Return [X, Y] of the center of cell containing provided text 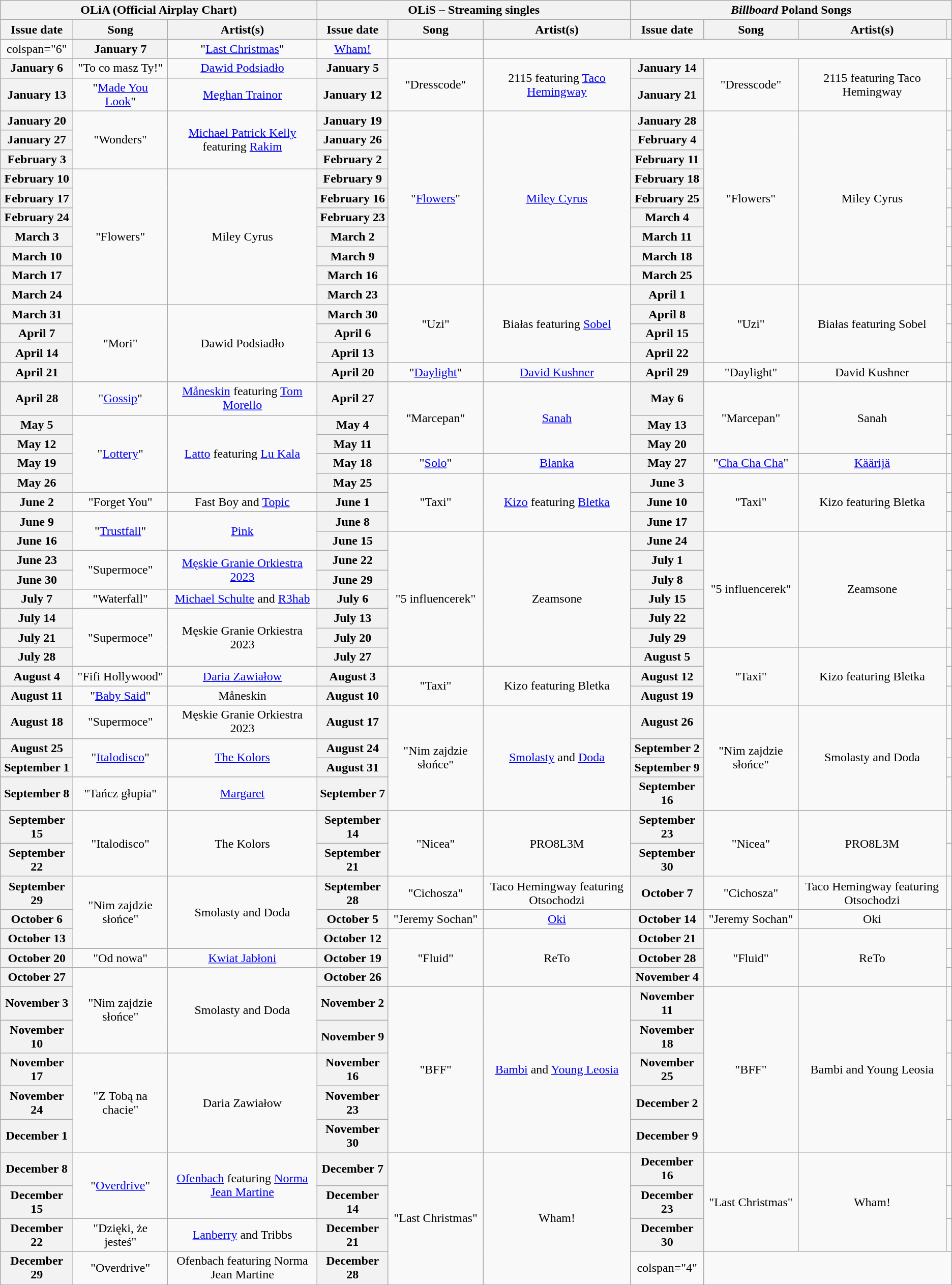
August 5 [667, 657]
October 19 [352, 958]
November 25 [667, 1070]
February 25 [667, 198]
July 7 [37, 599]
colspan="4" [667, 1268]
April 7 [37, 334]
January 13 [37, 95]
March 4 [667, 217]
June 1 [352, 502]
October 28 [667, 958]
March 10 [37, 256]
OLiS – Streaming singles [474, 10]
"Wonders" [121, 140]
June 2 [37, 502]
August 17 [352, 722]
"Fifi Hollywood" [121, 676]
Meghan Trainor [243, 95]
"Solo" [435, 463]
May 18 [352, 463]
May 26 [37, 483]
December 21 [352, 1235]
February 9 [352, 178]
July 13 [352, 618]
Billboard Poland Songs [791, 10]
February 4 [667, 140]
December 1 [37, 1136]
May 27 [667, 463]
March 30 [352, 314]
March 2 [352, 236]
December 16 [667, 1169]
"To co masz Ty!" [121, 68]
September 23 [667, 827]
April 29 [667, 372]
"Made You Look" [121, 95]
Pink [243, 531]
October 12 [352, 938]
November 11 [667, 1004]
Lanberry and Tribbs [243, 1235]
Michael Patrick Kelly featuring Rakim [243, 140]
September 30 [667, 859]
Fast Boy and Topic [243, 502]
May 6 [667, 399]
September 2 [667, 748]
October 26 [352, 977]
June 15 [352, 541]
June 8 [352, 521]
April 1 [667, 295]
October 21 [667, 938]
February 23 [352, 217]
June 24 [667, 541]
November 24 [37, 1102]
July 28 [37, 657]
August 19 [667, 696]
November 16 [352, 1070]
July 14 [37, 618]
November 17 [37, 1070]
September 22 [37, 859]
October 6 [37, 919]
March 9 [352, 256]
February 11 [667, 159]
July 15 [667, 599]
March 24 [37, 295]
April 8 [667, 314]
August 11 [37, 696]
June 23 [37, 560]
"Waterfall" [121, 599]
October 5 [352, 919]
November 3 [37, 1004]
January 7 [121, 49]
"Od nowa" [121, 958]
December 23 [667, 1202]
July 22 [667, 618]
February 3 [37, 159]
October 13 [37, 938]
December 7 [352, 1169]
May 12 [37, 444]
January 28 [667, 121]
February 10 [37, 178]
September 16 [667, 793]
September 21 [352, 859]
April 21 [37, 372]
January 21 [667, 95]
April 28 [37, 399]
October 14 [667, 919]
"Z Tobą na chacie" [121, 1102]
April 6 [352, 334]
December 22 [37, 1235]
June 29 [352, 579]
August 25 [37, 748]
June 16 [37, 541]
April 20 [352, 372]
September 15 [37, 827]
November 4 [667, 977]
January 14 [667, 68]
April 15 [667, 334]
August 4 [37, 676]
Michael Schulte and R3hab [243, 599]
September 1 [37, 767]
colspan="6" [37, 49]
December 8 [37, 1169]
January 19 [352, 121]
July 29 [667, 638]
April 27 [352, 399]
November 23 [352, 1102]
"Tańcz głupia" [121, 793]
March 31 [37, 314]
July 27 [352, 657]
July 21 [37, 638]
May 13 [667, 425]
June 17 [667, 521]
December 30 [667, 1235]
December 9 [667, 1136]
December 29 [37, 1268]
March 18 [667, 256]
February 17 [37, 198]
"Gossip" [121, 399]
"Cha Cha Cha" [751, 463]
August 31 [352, 767]
July 1 [667, 560]
"Trustfall" [121, 531]
September 7 [352, 793]
December 15 [37, 1202]
February 16 [352, 198]
May 19 [37, 463]
February 24 [37, 217]
November 2 [352, 1004]
November 18 [667, 1036]
Blanka [557, 463]
July 8 [667, 579]
May 20 [667, 444]
Käärijä [872, 463]
June 10 [667, 502]
October 20 [37, 958]
May 4 [352, 425]
August 24 [352, 748]
"Baby Said" [121, 696]
January 6 [37, 68]
August 18 [37, 722]
"Forget You" [121, 502]
February 2 [352, 159]
September 14 [352, 827]
April 13 [352, 353]
April 22 [667, 353]
June 22 [352, 560]
March 17 [37, 276]
"Mori" [121, 343]
June 30 [37, 579]
Margaret [243, 793]
November 30 [352, 1136]
March 25 [667, 276]
Latto featuring Lu Kala [243, 454]
January 5 [352, 68]
May 11 [352, 444]
August 10 [352, 696]
Måneskin [243, 696]
March 16 [352, 276]
January 20 [37, 121]
December 28 [352, 1268]
November 10 [37, 1036]
June 3 [667, 483]
January 27 [37, 140]
"Dzięki, że jesteś" [121, 1235]
May 25 [352, 483]
January 26 [352, 140]
August 12 [667, 676]
July 6 [352, 599]
September 8 [37, 793]
Måneskin featuring Tom Morello [243, 399]
October 27 [37, 977]
March 3 [37, 236]
December 2 [667, 1102]
September 28 [352, 893]
Kwiat Jabłoni [243, 958]
OLiA (Official Airplay Chart) [159, 10]
November 9 [352, 1036]
September 9 [667, 767]
August 3 [352, 676]
February 18 [667, 178]
December 14 [352, 1202]
October 7 [667, 893]
September 29 [37, 893]
"Lottery" [121, 454]
April 14 [37, 353]
March 23 [352, 295]
March 11 [667, 236]
June 9 [37, 521]
January 12 [352, 95]
August 26 [667, 722]
July 20 [352, 638]
May 5 [37, 425]
